Determine the [x, y] coordinate at the center of the cell enclosing the given text.  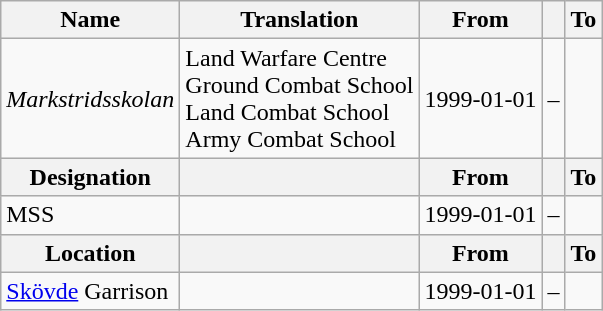
Designation [90, 177]
Markstridsskolan [90, 98]
Location [90, 253]
Translation [300, 20]
Name [90, 20]
Land Warfare CentreGround Combat SchoolLand Combat SchoolArmy Combat School [300, 98]
MSS [90, 215]
Skövde Garrison [90, 291]
